Extract the (X, Y) coordinate from the center of the cell holding the provided text.  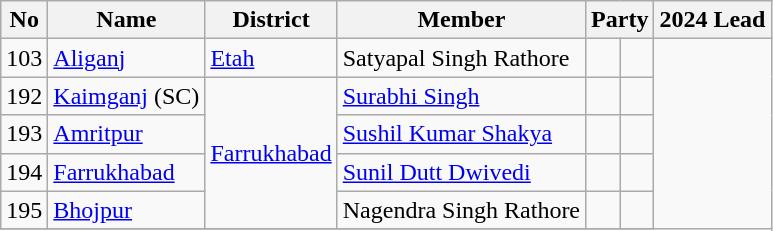
Surabhi Singh (461, 96)
No (24, 20)
Satyapal Singh Rathore (461, 58)
Nagendra Singh Rathore (461, 210)
Etah (271, 58)
Sushil Kumar Shakya (461, 134)
Aliganj (126, 58)
103 (24, 58)
District (271, 20)
Name (126, 20)
195 (24, 210)
Amritpur (126, 134)
2024 Lead (712, 20)
Kaimganj (SC) (126, 96)
193 (24, 134)
Bhojpur (126, 210)
Sunil Dutt Dwivedi (461, 172)
Party (620, 20)
Member (461, 20)
192 (24, 96)
194 (24, 172)
